For the text-containing cell, return its midpoint in [x, y] coordinate format. 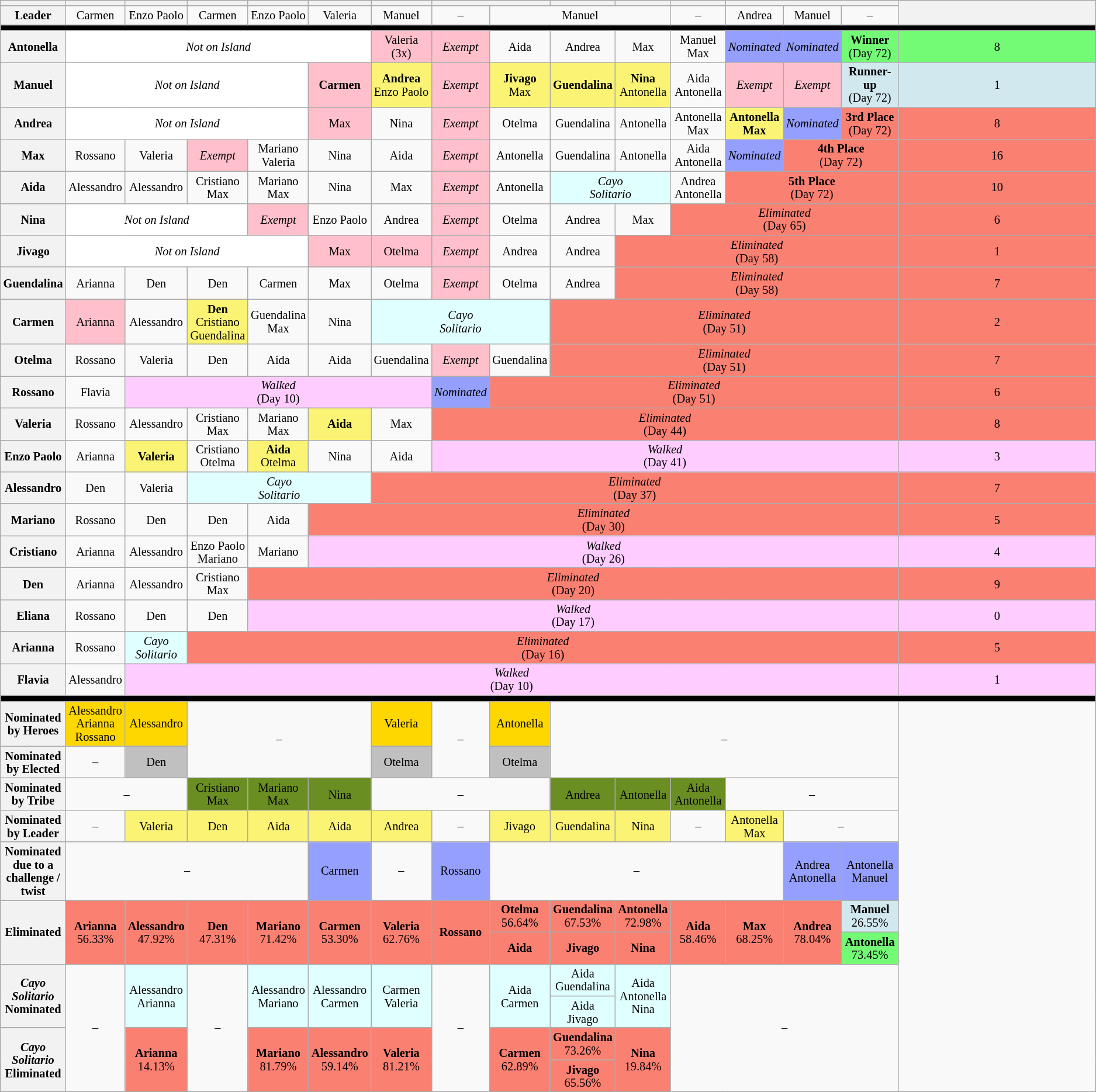
AlessandroArianna [157, 996]
Antonella72.98% [643, 916]
Eliminated [33, 931]
AidaCarmen [520, 996]
Walked(Day 41) [665, 456]
MarianoValeria [278, 155]
Eliminated(Day 65) [784, 220]
AlessandroMariano [278, 996]
Valeria62.76% [402, 931]
AidaJivago [583, 1012]
Aida58.46% [698, 931]
Nominated due to a challenge / twist [33, 871]
AlessandroCarmen [340, 996]
Nominated by Elected [33, 762]
Alessandro47.92% [157, 931]
Eliminated(Day 44) [665, 424]
AntonellaManuel [870, 871]
Enzo PaoloMariano [218, 552]
Nominated by Leader [33, 826]
Carmen53.30% [340, 931]
Guendalina67.53% [583, 916]
ManuelMax [698, 47]
Walked(Day 17) [573, 616]
Eliminated(Day 16) [543, 647]
3 [997, 456]
DenCristianoGuendalina [218, 321]
Mariano71.42% [278, 931]
AidaOtelma [278, 456]
Jivago65.56% [583, 1076]
AndreaEnzo Paolo [402, 84]
Eliana [33, 616]
AlessandroAriannaRossano [95, 723]
NinaAntonella [643, 84]
9 [997, 583]
AidaAntonellaNina [643, 996]
Cayo SolitarioEliminated [33, 1060]
Den47.31% [218, 931]
Cayo SolitarioNominated [33, 996]
Nina19.84% [643, 1060]
Nominated by Tribe [33, 793]
Walked(Day 26) [603, 552]
10 [997, 187]
Arianna56.33% [95, 931]
Manuel26.55% [870, 916]
2 [997, 321]
Winner(Day 72) [870, 47]
Cristiano [33, 552]
0 [997, 616]
5th Place(Day 72) [812, 187]
4th Place(Day 72) [841, 155]
Eliminated(Day 20) [573, 583]
Eliminated(Day 30) [603, 520]
Andrea78.04% [813, 931]
Valeria (3x) [402, 47]
Valeria81.21% [402, 1060]
CristianoOtelma [218, 456]
GuendalinaMax [278, 321]
4 [997, 552]
AidaGuendalina [583, 980]
Runner-up(Day 72) [870, 84]
Carmen62.89% [520, 1060]
Max68.25% [754, 931]
Otelma56.64% [520, 916]
Antonella73.45% [870, 948]
16 [997, 155]
CarmenValeria [402, 996]
Guendalina73.26% [583, 1044]
Alessandro59.14% [340, 1060]
JivagoMax [520, 84]
Eliminated(Day 37) [635, 487]
3rd Place(Day 72) [870, 124]
Nominated by Heroes [33, 723]
Arianna14.13% [157, 1060]
Leader [33, 15]
Mariano81.79% [278, 1060]
